Extract the [x, y] coordinate from the center of the cell holding the provided text.  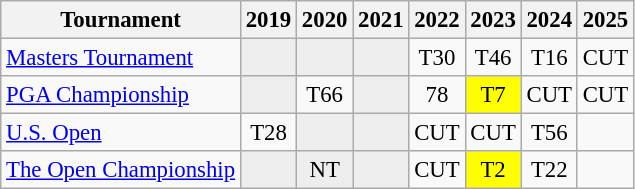
2022 [437, 20]
The Open Championship [121, 170]
2024 [549, 20]
2020 [325, 20]
T28 [268, 133]
2019 [268, 20]
T22 [549, 170]
2023 [493, 20]
T7 [493, 95]
2025 [605, 20]
2021 [381, 20]
T2 [493, 170]
T46 [493, 58]
Tournament [121, 20]
T66 [325, 95]
PGA Championship [121, 95]
Masters Tournament [121, 58]
78 [437, 95]
T30 [437, 58]
NT [325, 170]
T56 [549, 133]
T16 [549, 58]
U.S. Open [121, 133]
